Extract the [X, Y] coordinate from the center of the cell holding the provided text.  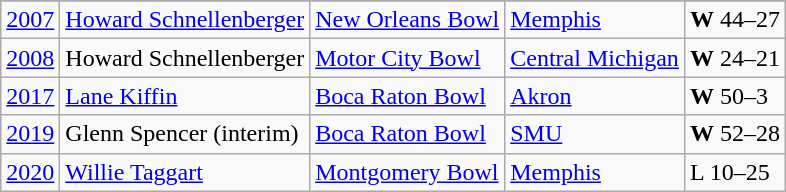
Motor City Bowl [408, 58]
W 52–28 [734, 134]
2020 [30, 172]
2007 [30, 20]
Akron [595, 96]
Montgomery Bowl [408, 172]
W 50–3 [734, 96]
New Orleans Bowl [408, 20]
Lane Kiffin [185, 96]
W 24–21 [734, 58]
Willie Taggart [185, 172]
2019 [30, 134]
Central Michigan [595, 58]
SMU [595, 134]
Glenn Spencer (interim) [185, 134]
2017 [30, 96]
W 44–27 [734, 20]
2008 [30, 58]
L 10–25 [734, 172]
